Identify which cell holds the provided text, then report its (X, Y) central coordinate. 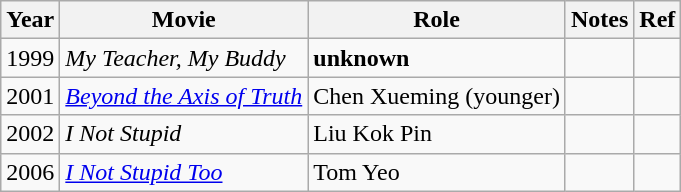
Beyond the Axis of Truth (184, 96)
I Not Stupid (184, 134)
2006 (30, 172)
2002 (30, 134)
unknown (437, 58)
Role (437, 20)
Tom Yeo (437, 172)
My Teacher, My Buddy (184, 58)
Liu Kok Pin (437, 134)
Ref (658, 20)
1999 (30, 58)
Chen Xueming (younger) (437, 96)
Movie (184, 20)
Year (30, 20)
Notes (599, 20)
I Not Stupid Too (184, 172)
2001 (30, 96)
